Identify which cell holds the provided text, then report its [x, y] central coordinate. 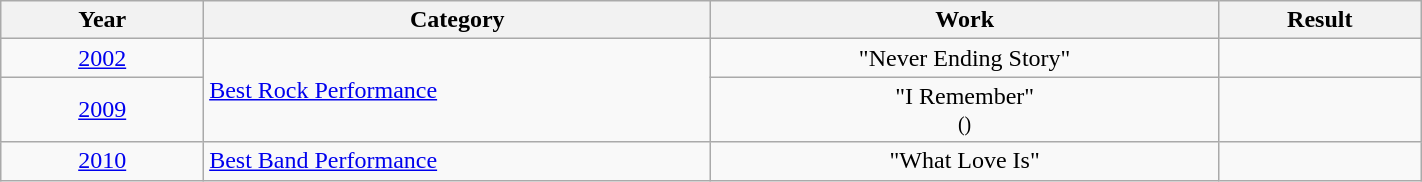
2010 [102, 161]
"I Remember"() [964, 110]
Year [102, 20]
Work [964, 20]
2009 [102, 110]
Best Rock Performance [458, 90]
2002 [102, 58]
Category [458, 20]
Best Band Performance [458, 161]
"What Love Is" [964, 161]
Result [1320, 20]
"Never Ending Story" [964, 58]
